Return the (X, Y) coordinate for the center point of the cell that contains the specified text.  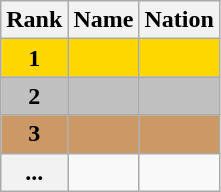
... (34, 172)
2 (34, 96)
1 (34, 58)
Rank (34, 20)
3 (34, 134)
Nation (179, 20)
Name (104, 20)
